Provide the (X, Y) coordinate of the cell's center where the given text is located.  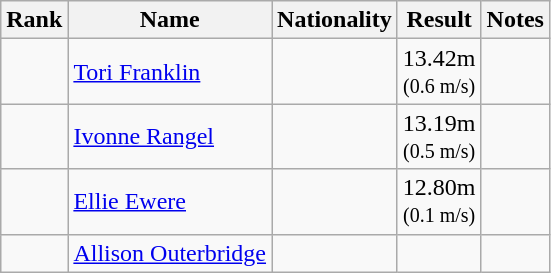
Result (439, 20)
13.42m(0.6 m/s) (439, 72)
12.80m(0.1 m/s) (439, 202)
Ellie Ewere (170, 202)
Allison Outerbridge (170, 253)
Nationality (335, 20)
Ivonne Rangel (170, 136)
Name (170, 20)
Rank (34, 20)
Notes (515, 20)
13.19m(0.5 m/s) (439, 136)
Tori Franklin (170, 72)
